For the text-containing cell, return its midpoint in (X, Y) coordinate format. 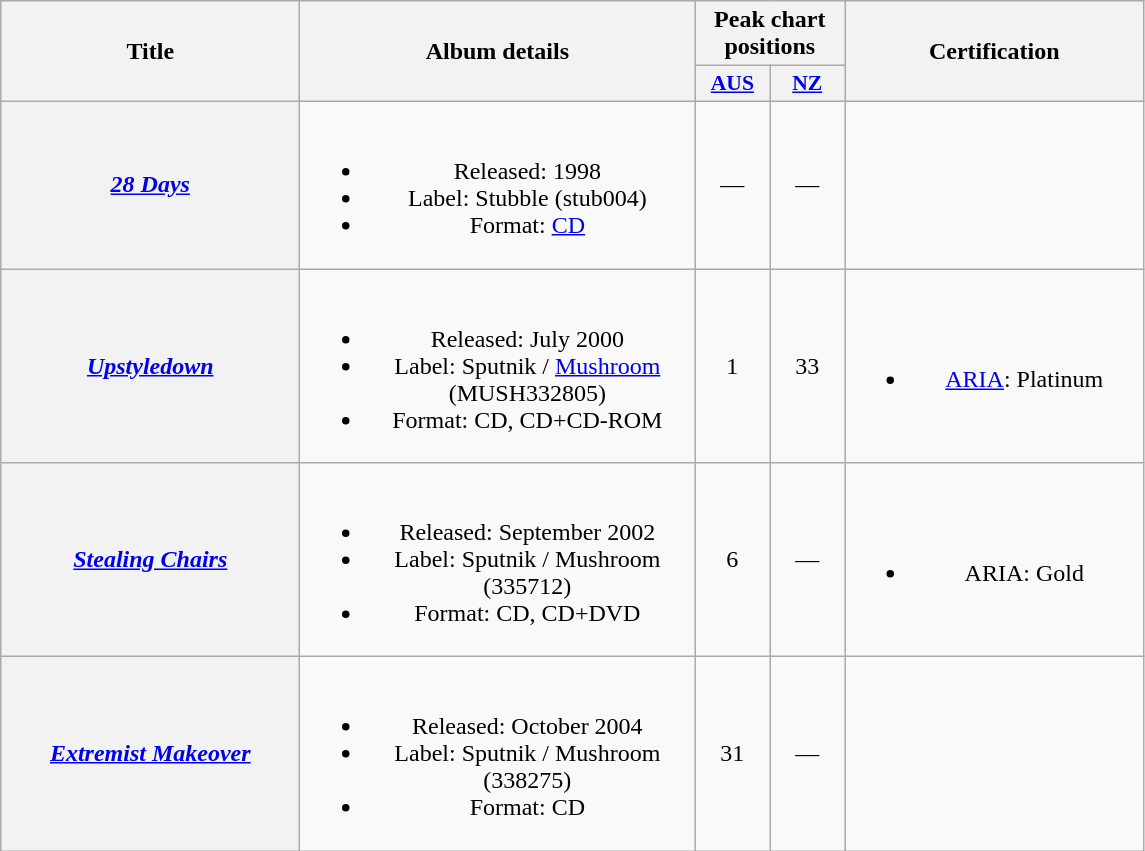
Released: 1998Label: Stubble (stub004)Format: CD (498, 184)
Released: October 2004Label: Sputnik / Mushroom (338275)Format: CD (498, 754)
1 (732, 365)
Album details (498, 52)
Extremist Makeover (150, 754)
Upstyledown (150, 365)
ARIA: Gold (994, 560)
Released: July 2000Label: Sputnik / Mushroom (MUSH332805)Format: CD, CD+CD-ROM (498, 365)
NZ (808, 84)
28 Days (150, 184)
31 (732, 754)
6 (732, 560)
Peak chart positions (770, 34)
Certification (994, 52)
Title (150, 52)
Released: September 2002Label: Sputnik / Mushroom (335712)Format: CD, CD+DVD (498, 560)
Stealing Chairs (150, 560)
ARIA: Platinum (994, 365)
AUS (732, 84)
33 (808, 365)
